Return the (X, Y) coordinate for the center point of the cell that contains the specified text.  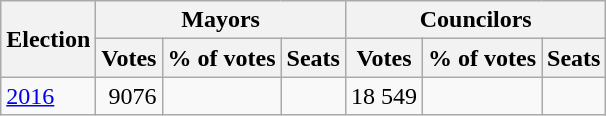
9076 (129, 96)
2016 (48, 96)
18 549 (384, 96)
Councilors (476, 20)
Election (48, 39)
Mayors (221, 20)
